Identify which cell holds the provided text, then report its [X, Y] central coordinate. 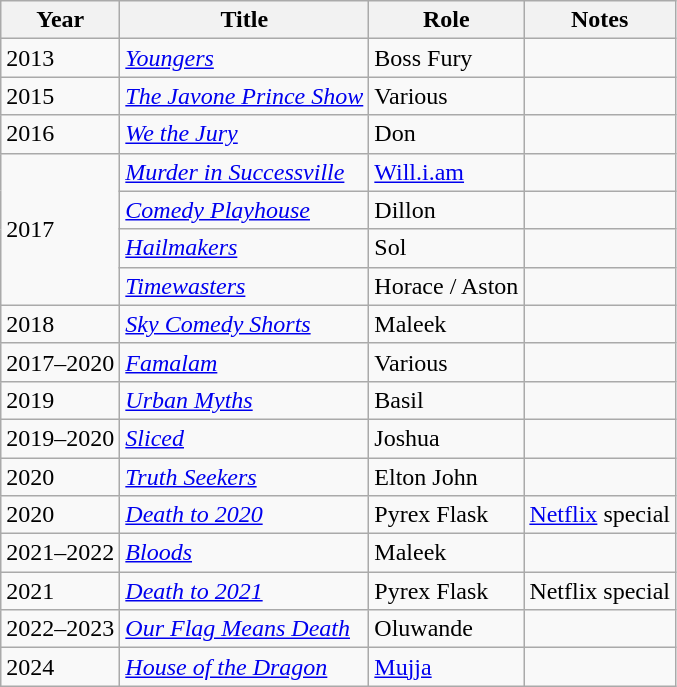
2015 [60, 96]
Basil [446, 400]
Don [446, 134]
Oluwande [446, 629]
Hailmakers [244, 248]
2021 [60, 591]
Mujja [446, 667]
2019–2020 [60, 438]
Title [244, 20]
Sky Comedy Shorts [244, 324]
Boss Fury [446, 58]
Role [446, 20]
Urban Myths [244, 400]
2024 [60, 667]
Dillon [446, 210]
Sliced [244, 438]
Our Flag Means Death [244, 629]
Year [60, 20]
Notes [600, 20]
The Javone Prince Show [244, 96]
Famalam [244, 362]
2022–2023 [60, 629]
2013 [60, 58]
Death to 2021 [244, 591]
2017 [60, 229]
Horace / Aston [446, 286]
2021–2022 [60, 553]
Bloods [244, 553]
Youngers [244, 58]
Will.i.am [446, 172]
Truth Seekers [244, 477]
Elton John [446, 477]
Sol [446, 248]
Death to 2020 [244, 515]
Murder in Successville [244, 172]
2016 [60, 134]
2019 [60, 400]
House of the Dragon [244, 667]
Timewasters [244, 286]
Comedy Playhouse [244, 210]
2018 [60, 324]
2017–2020 [60, 362]
We the Jury [244, 134]
Joshua [446, 438]
